Extract the (x, y) coordinate from the center of the cell holding the provided text.  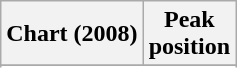
Chart (2008) (72, 34)
Peak position (189, 34)
